Identify which cell holds the provided text, then report its [x, y] central coordinate. 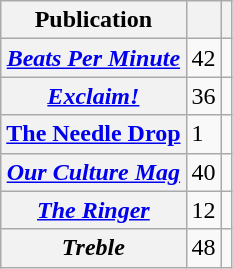
Publication [94, 20]
Our Culture Mag [94, 172]
Beats Per Minute [94, 58]
1 [204, 134]
42 [204, 58]
40 [204, 172]
48 [204, 248]
36 [204, 96]
Treble [94, 248]
12 [204, 210]
Exclaim! [94, 96]
The Ringer [94, 210]
The Needle Drop [94, 134]
